Find where the given text appears and provide that cell's center as [X, Y] coordinate. 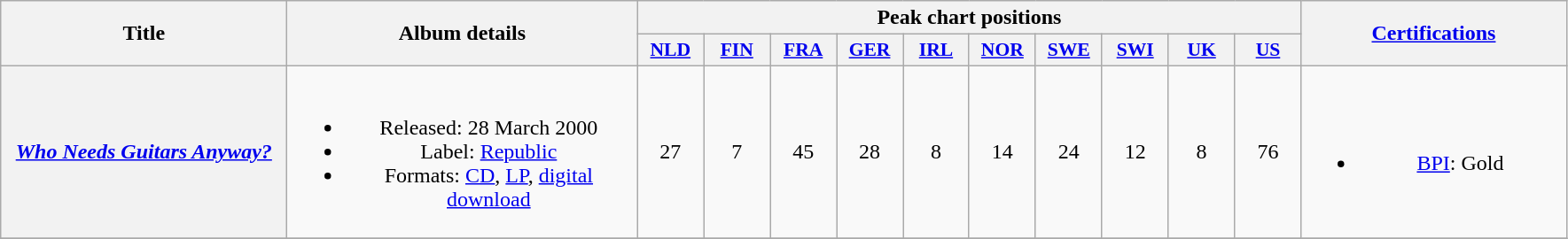
14 [1002, 151]
SWI [1135, 50]
FRA [803, 50]
Album details [463, 34]
12 [1135, 151]
GER [870, 50]
Released: 28 March 2000Label: RepublicFormats: CD, LP, digital download [463, 151]
FIN [737, 50]
SWE [1069, 50]
NLD [670, 50]
Peak chart positions [970, 18]
45 [803, 151]
BPI: Gold [1434, 151]
27 [670, 151]
NOR [1002, 50]
7 [737, 151]
Title [144, 34]
24 [1069, 151]
US [1268, 50]
UK [1202, 50]
Certifications [1434, 34]
28 [870, 151]
IRL [936, 50]
76 [1268, 151]
Who Needs Guitars Anyway? [144, 151]
